From the cell containing the given text, extract its center point as (x, y) coordinate. 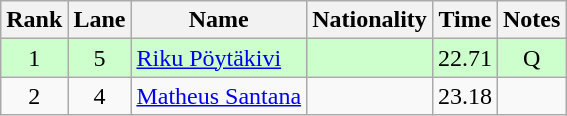
2 (34, 96)
22.71 (464, 58)
Name (219, 20)
Nationality (370, 20)
Rank (34, 20)
Q (531, 58)
Matheus Santana (219, 96)
Time (464, 20)
23.18 (464, 96)
5 (100, 58)
Riku Pöytäkivi (219, 58)
4 (100, 96)
1 (34, 58)
Notes (531, 20)
Lane (100, 20)
